Pinpoint the cell where the given text exists, returning its [x, y] midpoint coordinate. 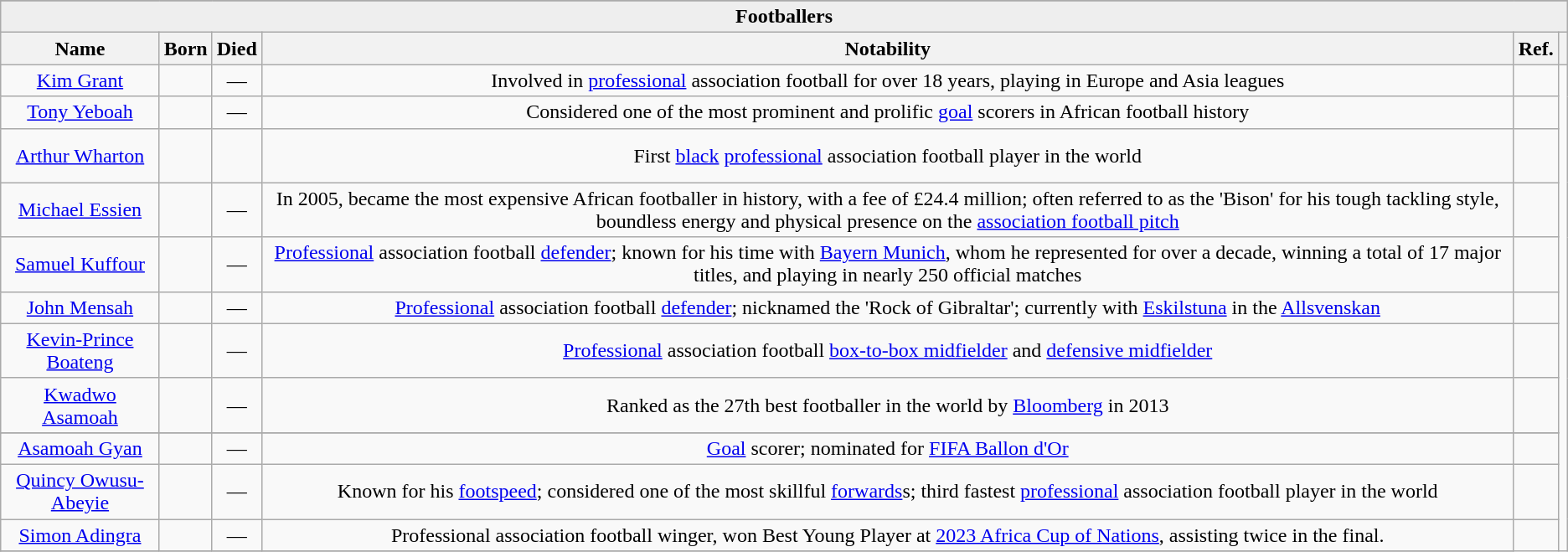
First black professional association football player in the world [888, 156]
Michael Essien [80, 209]
Born [186, 49]
Kevin-Prince Boateng [80, 350]
Died [236, 49]
Ref. [1536, 49]
Kim Grant [80, 80]
Known for his footspeed; considered one of the most skillful forwardss; third fastest professional association football player in the world [888, 491]
Quincy Owusu-Abeyie [80, 491]
Footballers [784, 17]
Considered one of the most prominent and prolific goal scorers in African football history [888, 112]
Goal scorer; nominated for FIFA Ballon d'Or [888, 448]
Professional association football box-to-box midfielder and defensive midfielder [888, 350]
Involved in professional association football for over 18 years, playing in Europe and Asia leagues [888, 80]
Kwadwo Asamoah [80, 405]
Name [80, 49]
Asamoah Gyan [80, 448]
Arthur Wharton [80, 156]
Samuel Kuffour [80, 265]
Notability [888, 49]
Tony Yeboah [80, 112]
Ranked as the 27th best footballer in the world by Bloomberg in 2013 [888, 405]
Professional association football defender; nicknamed the 'Rock of Gibraltar'; currently with Eskilstuna in the Allsvenskan [888, 307]
Professional association football winger, won Best Young Player at 2023 Africa Cup of Nations, assisting twice in the final. [888, 535]
Simon Adingra [80, 535]
John Mensah [80, 307]
